Capture the cell that displays the provided text and extract its [x, y] central coordinate. 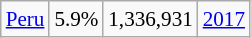
5.9% [76, 18]
2017 [224, 18]
Peru [26, 18]
1,336,931 [150, 18]
